Determine the [x, y] coordinate at the center of the cell enclosing the given text.  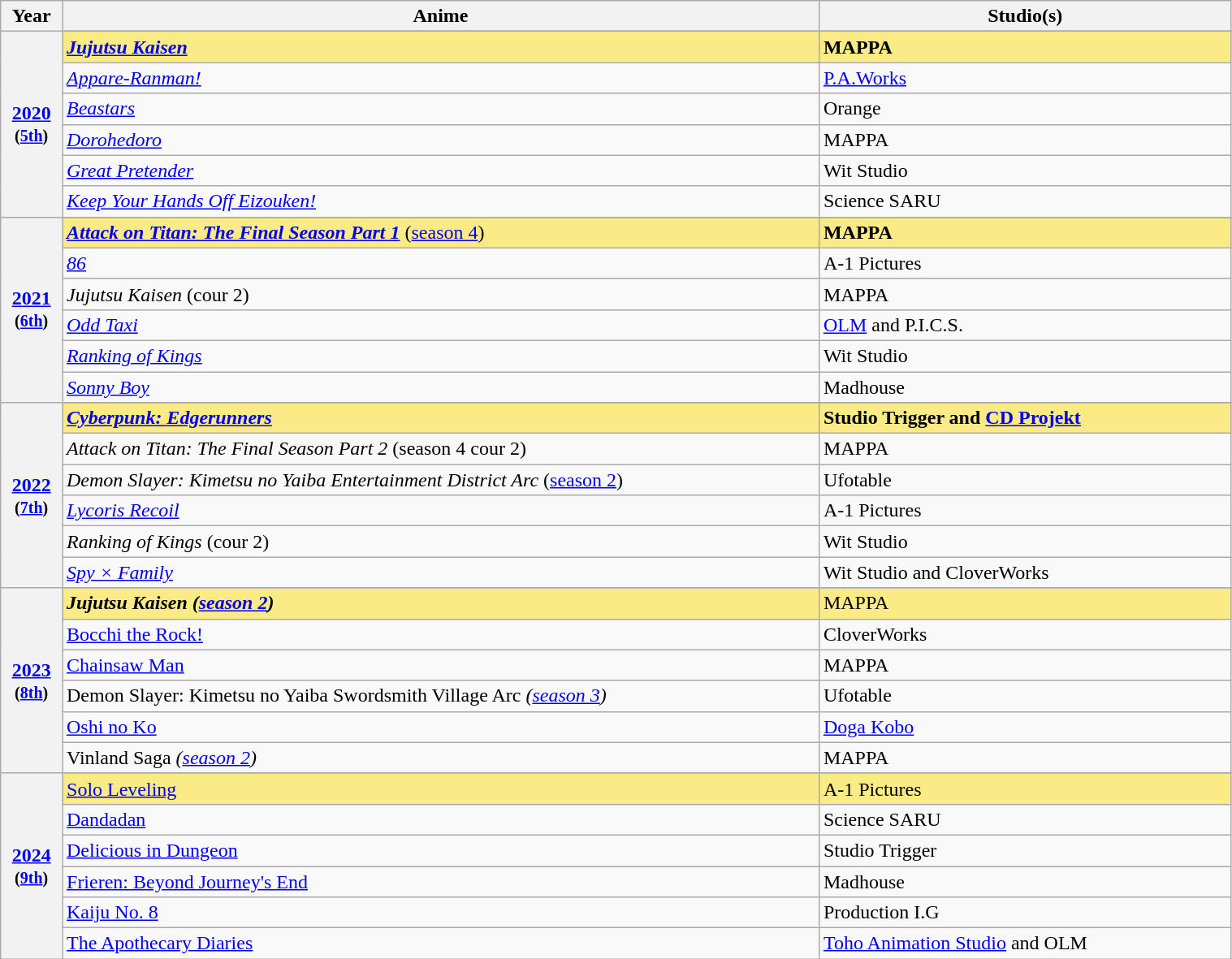
Bocchi the Rock! [440, 634]
Jujutsu Kaisen (season 2) [440, 603]
Ranking of Kings [440, 356]
Year [32, 16]
Kaiju No. 8 [440, 913]
Keep Your Hands Off Eizouken! [440, 201]
Frieren: Beyond Journey's End [440, 881]
2022(7th) [32, 495]
The Apothecary Diaries [440, 944]
Studio(s) [1025, 16]
Jujutsu Kaisen (cour 2) [440, 294]
2020(5th) [32, 124]
Ranking of Kings (cour 2) [440, 542]
2021(6th) [32, 309]
Demon Slayer: Kimetsu no Yaiba Swordsmith Village Arc (season 3) [440, 696]
Oshi no Ko [440, 727]
Vinland Saga (season 2) [440, 758]
CloverWorks [1025, 634]
Jujutsu Kaisen [440, 47]
Appare-Ranman! [440, 78]
Orange [1025, 109]
Odd Taxi [440, 325]
Solo Leveling [440, 788]
Lycoris Recoil [440, 511]
Spy × Family [440, 572]
Studio Trigger and CD Projekt [1025, 418]
Demon Slayer: Kimetsu no Yaiba Entertainment District Arc (season 2) [440, 480]
Cyberpunk: Edgerunners [440, 418]
Anime [440, 16]
Attack on Titan: The Final Season Part 1 (season 4) [440, 232]
2024(9th) [32, 866]
Great Pretender [440, 171]
Dandadan [440, 819]
2023(8th) [32, 680]
P.A.Works [1025, 78]
OLM and P.I.C.S. [1025, 325]
Sonny Boy [440, 387]
Delicious in Dungeon [440, 850]
Studio Trigger [1025, 850]
Chainsaw Man [440, 665]
Beastars [440, 109]
Production I.G [1025, 913]
Toho Animation Studio and OLM [1025, 944]
Dorohedoro [440, 140]
Doga Kobo [1025, 727]
Wit Studio and CloverWorks [1025, 572]
86 [440, 263]
Attack on Titan: The Final Season Part 2 (season 4 cour 2) [440, 449]
